Provide the (X, Y) coordinate of the cell's center where the given text is located.  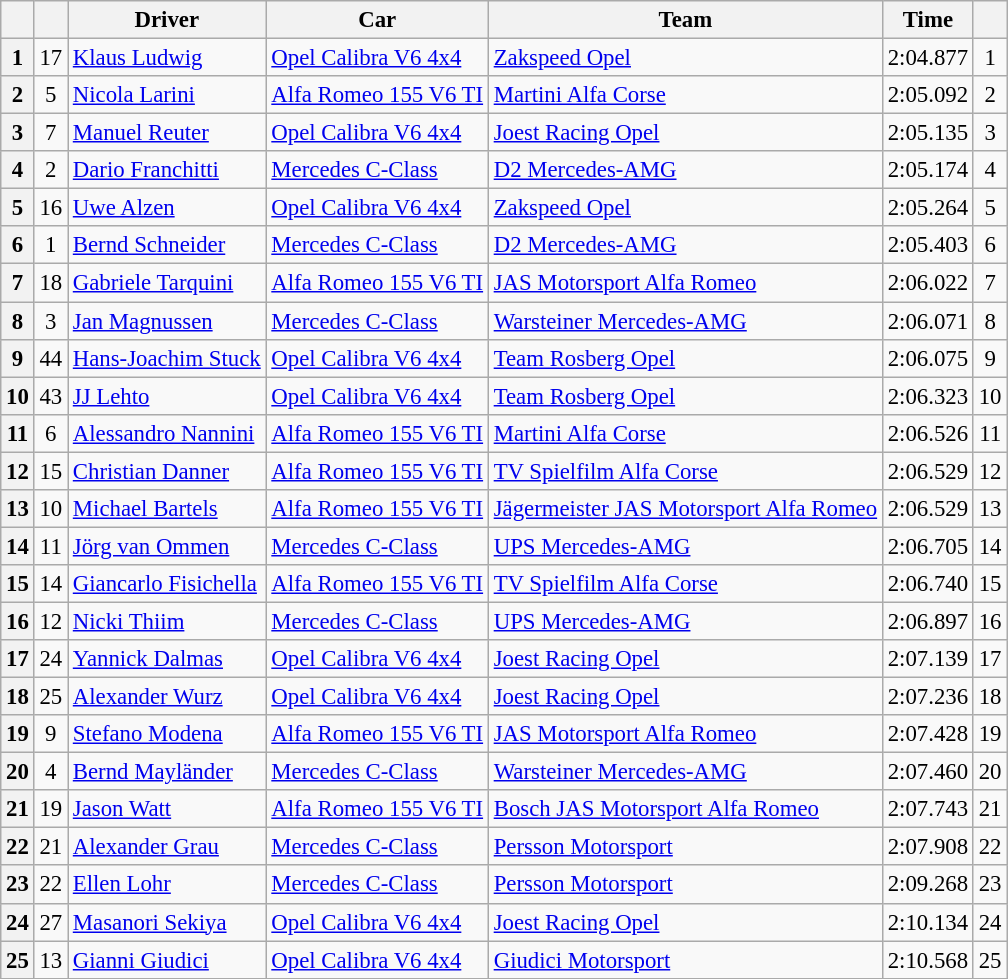
Giudici Motorsport (685, 960)
Jörg van Ommen (168, 546)
Alexander Wurz (168, 697)
2:10.568 (928, 960)
Alexander Grau (168, 847)
2:06.071 (928, 321)
2:07.236 (928, 697)
44 (50, 358)
2:07.460 (928, 772)
Bernd Schneider (168, 245)
2:09.268 (928, 885)
Jägermeister JAS Motorsport Alfa Romeo (685, 509)
2:06.022 (928, 283)
Driver (168, 20)
Bernd Mayländer (168, 772)
2:07.743 (928, 809)
Manuel Reuter (168, 133)
2:05.135 (928, 133)
2:05.092 (928, 95)
Hans-Joachim Stuck (168, 358)
2:06.526 (928, 433)
2:06.897 (928, 621)
Dario Franchitti (168, 170)
Klaus Ludwig (168, 58)
Time (928, 20)
Alessandro Nannini (168, 433)
2:05.403 (928, 245)
2:07.139 (928, 659)
Gianni Giudici (168, 960)
Jason Watt (168, 809)
2:10.134 (928, 922)
Giancarlo Fisichella (168, 584)
Christian Danner (168, 471)
2:05.174 (928, 170)
43 (50, 396)
2:07.428 (928, 734)
Car (377, 20)
Yannick Dalmas (168, 659)
2:07.908 (928, 847)
Team (685, 20)
Nicola Larini (168, 95)
Michael Bartels (168, 509)
2:06.705 (928, 546)
Gabriele Tarquini (168, 283)
2:05.264 (928, 208)
JJ Lehto (168, 396)
Ellen Lohr (168, 885)
Stefano Modena (168, 734)
Jan Magnussen (168, 321)
2:06.075 (928, 358)
2:06.740 (928, 584)
2:06.323 (928, 396)
Masanori Sekiya (168, 922)
27 (50, 922)
Bosch JAS Motorsport Alfa Romeo (685, 809)
Nicki Thiim (168, 621)
2:04.877 (928, 58)
Uwe Alzen (168, 208)
